From the cell containing the given text, extract its center point as [X, Y] coordinate. 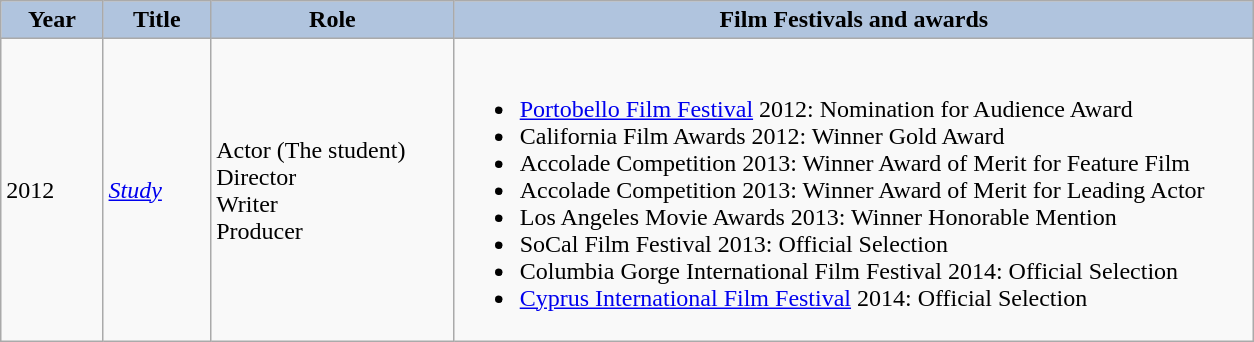
Film Festivals and awards [854, 20]
Actor (The student)DirectorWriterProducer [333, 190]
Year [52, 20]
Title [157, 20]
Role [333, 20]
Study [157, 190]
2012 [52, 190]
